Pinpoint the cell where the given text exists, returning its [x, y] midpoint coordinate. 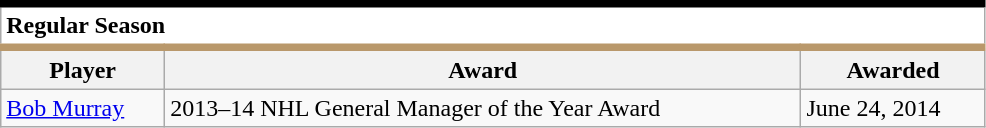
June 24, 2014 [893, 108]
Awarded [893, 68]
Bob Murray [83, 108]
Player [83, 68]
Regular Season [493, 26]
2013–14 NHL General Manager of the Year Award [483, 108]
Award [483, 68]
